Capture the cell that displays the provided text and extract its (x, y) central coordinate. 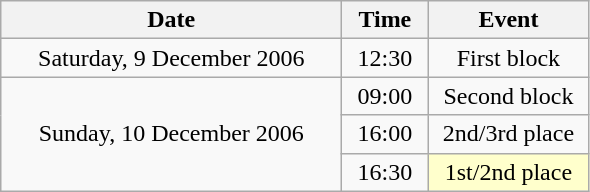
1st/2nd place (508, 172)
Sunday, 10 December 2006 (172, 134)
09:00 (385, 96)
2nd/3rd place (508, 134)
Time (385, 20)
Event (508, 20)
Saturday, 9 December 2006 (172, 58)
12:30 (385, 58)
Date (172, 20)
First block (508, 58)
Second block (508, 96)
16:00 (385, 134)
16:30 (385, 172)
